For the text-containing cell, return its midpoint in [x, y] coordinate format. 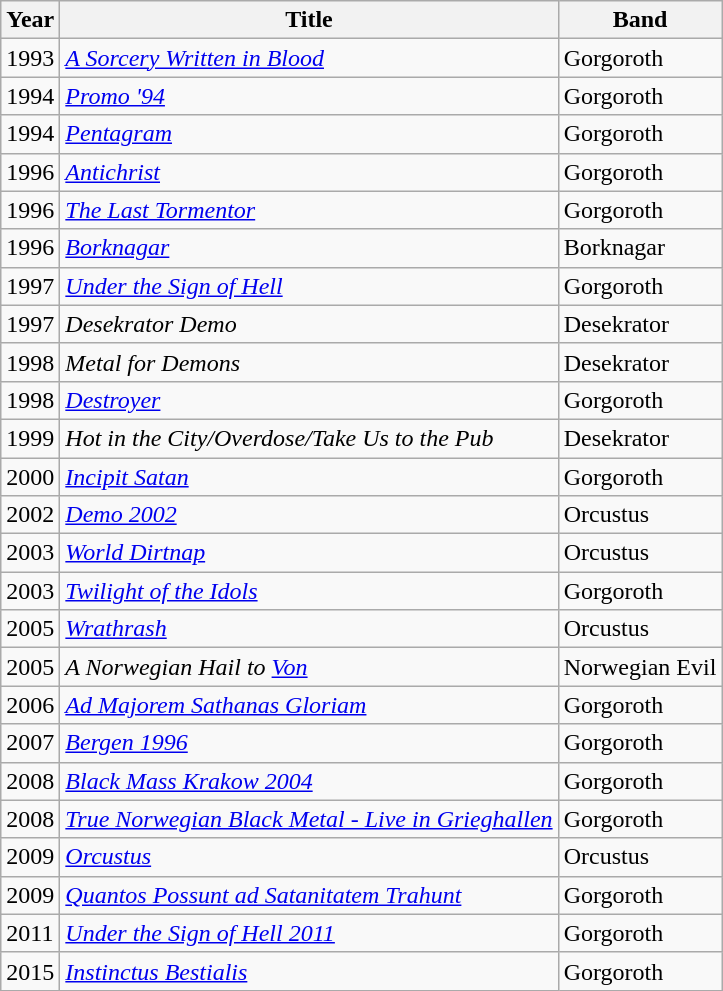
Hot in the City/Overdose/Take Us to the Pub [309, 438]
Norwegian Evil [640, 667]
Wrathrash [309, 629]
2011 [30, 933]
2015 [30, 971]
1993 [30, 58]
Black Mass Krakow 2004 [309, 781]
A Norwegian Hail to Von [309, 667]
Desekrator Demo [309, 324]
Under the Sign of Hell 2011 [309, 933]
Band [640, 20]
True Norwegian Black Metal - Live in Grieghallen [309, 819]
The Last Tormentor [309, 210]
A Sorcery Written in Blood [309, 58]
Incipit Satan [309, 477]
Year [30, 20]
2002 [30, 515]
2007 [30, 743]
Twilight of the Idols [309, 591]
Antichrist [309, 172]
2006 [30, 705]
Demo 2002 [309, 515]
1999 [30, 438]
Under the Sign of Hell [309, 286]
Ad Majorem Sathanas Gloriam [309, 705]
Destroyer [309, 400]
2000 [30, 477]
Metal for Demons [309, 362]
Title [309, 20]
Bergen 1996 [309, 743]
World Dirtnap [309, 553]
Instinctus Bestialis [309, 971]
Pentagram [309, 134]
Quantos Possunt ad Satanitatem Trahunt [309, 895]
Promo '94 [309, 96]
